Search for the cell housing the specified text and yield its (X, Y) center coordinate. 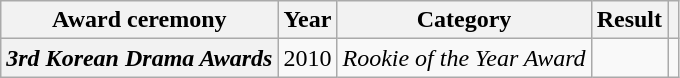
Category (464, 20)
Rookie of the Year Award (464, 58)
Award ceremony (140, 20)
3rd Korean Drama Awards (140, 58)
Result (629, 20)
2010 (308, 58)
Year (308, 20)
